Extract the (X, Y) coordinate from the center of the cell holding the provided text.  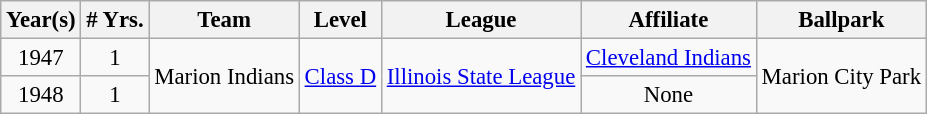
Marion Indians (224, 76)
Year(s) (41, 20)
Marion City Park (841, 76)
Ballpark (841, 20)
Illinois State League (480, 76)
Cleveland Indians (669, 58)
Team (224, 20)
None (669, 95)
1947 (41, 58)
1948 (41, 95)
Class D (340, 76)
# Yrs. (115, 20)
League (480, 20)
Level (340, 20)
Affiliate (669, 20)
